Extract the (x, y) coordinate from the center of the cell holding the provided text.  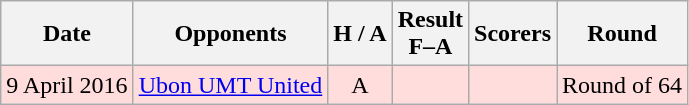
Round (622, 34)
Date (67, 34)
9 April 2016 (67, 85)
Ubon UMT United (230, 85)
Scorers (513, 34)
ResultF–A (430, 34)
Opponents (230, 34)
H / A (360, 34)
A (360, 85)
Round of 64 (622, 85)
